Identify which cell holds the provided text, then report its (x, y) central coordinate. 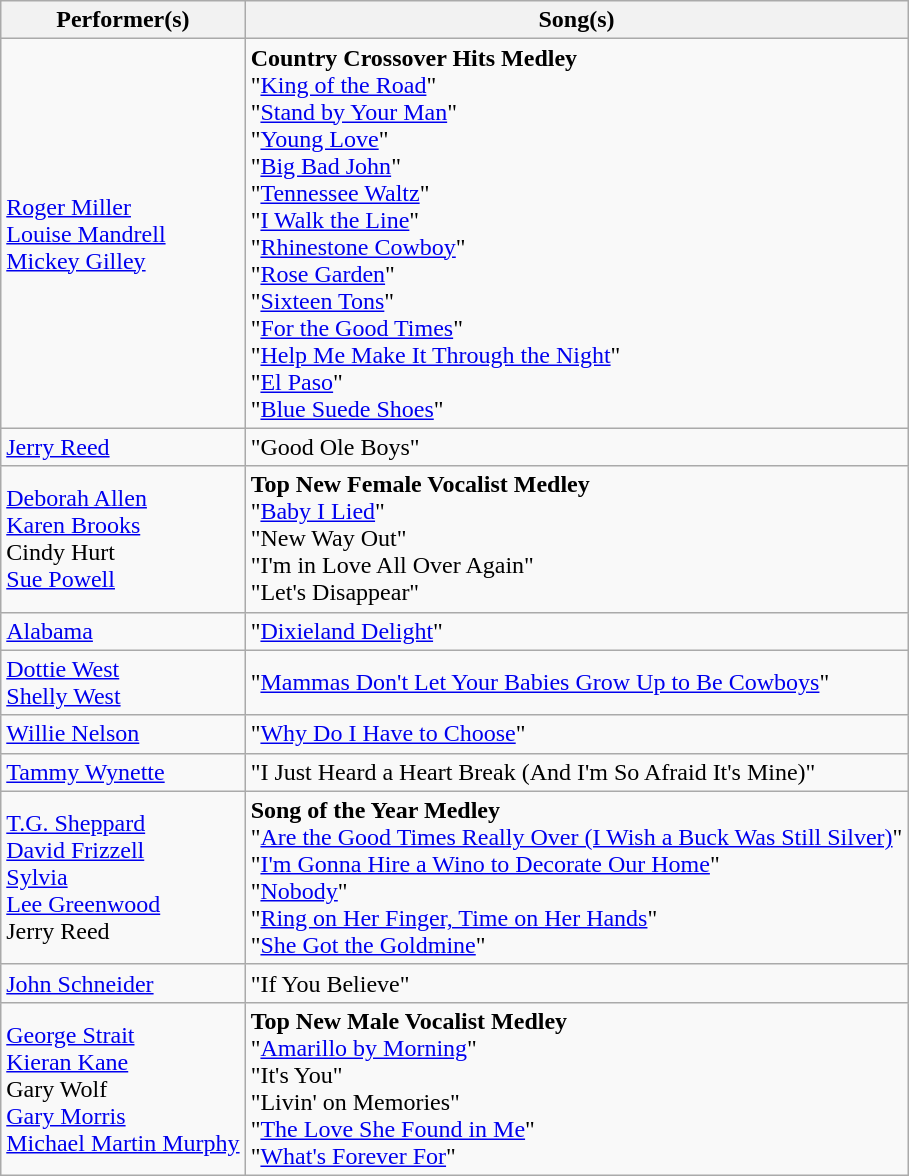
Deborah AllenKaren BrooksCindy HurtSue Powell (123, 539)
John Schneider (123, 983)
Dottie WestShelly West (123, 682)
Jerry Reed (123, 447)
"Good Ole Boys" (576, 447)
"Mammas Don't Let Your Babies Grow Up to Be Cowboys" (576, 682)
"I Just Heard a Heart Break (And I'm So Afraid It's Mine)" (576, 772)
George StraitKieran KaneGary WolfGary MorrisMichael Martin Murphy (123, 1088)
Top New Female Vocalist Medley"Baby I Lied""New Way Out""I'm in Love All Over Again""Let's Disappear" (576, 539)
"Why Do I Have to Choose" (576, 734)
Top New Male Vocalist Medley"Amarillo by Morning""It's You""Livin' on Memories""The Love She Found in Me""What's Forever For" (576, 1088)
Tammy Wynette (123, 772)
"Dixieland Delight" (576, 631)
Performer(s) (123, 20)
Alabama (123, 631)
Willie Nelson (123, 734)
T.G. SheppardDavid FrizzellSylviaLee GreenwoodJerry Reed (123, 878)
"If You Believe" (576, 983)
Roger MillerLouise MandrellMickey Gilley (123, 234)
Song(s) (576, 20)
